From the cell containing the given text, extract its center point as (X, Y) coordinate. 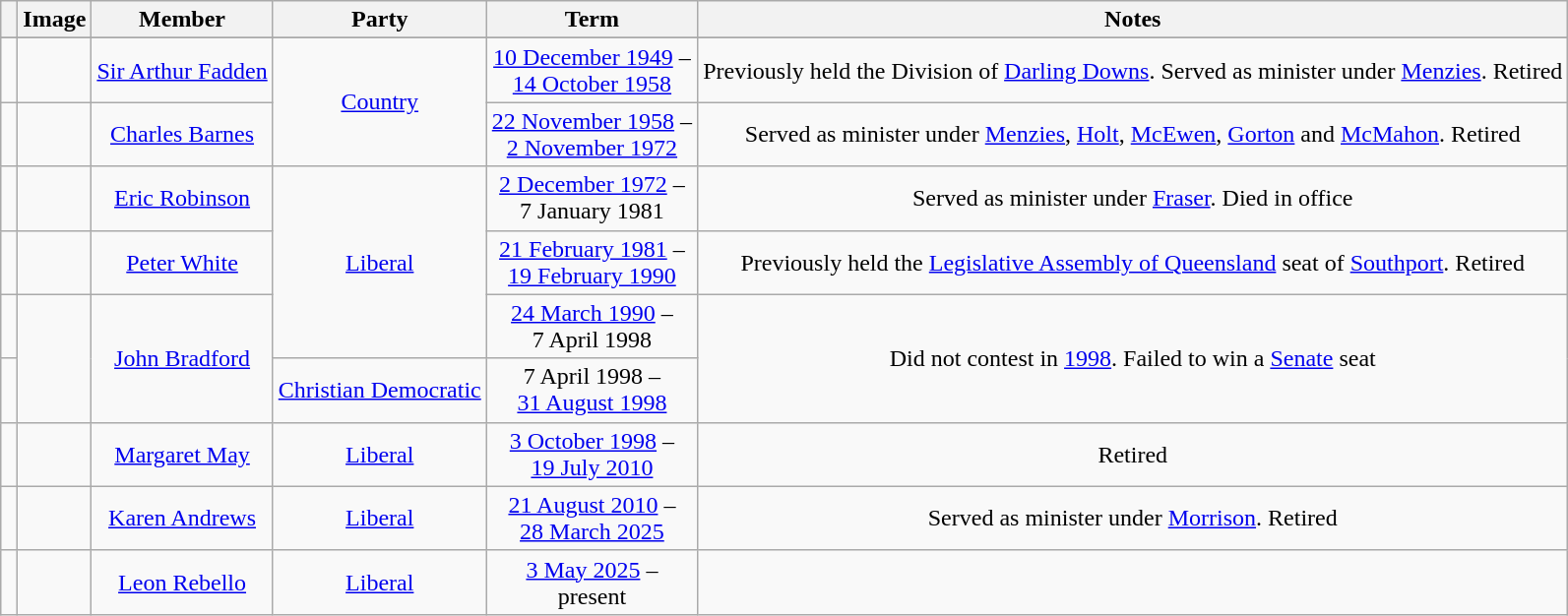
3 May 2025 – present (592, 583)
24 March 1990 –7 April 1998 (592, 327)
Charles Barnes (182, 134)
Country (380, 102)
10 December 1949 –14 October 1958 (592, 71)
Retired (1133, 455)
Leon Rebello (182, 583)
Party (380, 20)
Sir Arthur Fadden (182, 71)
Peter White (182, 262)
2 December 1972 –7 January 1981 (592, 199)
Previously held the Division of Darling Downs. Served as minister under Menzies. Retired (1133, 71)
Notes (1133, 20)
3 October 1998 –19 July 2010 (592, 455)
21 August 2010 –28 March 2025 (592, 518)
Karen Andrews (182, 518)
21 February 1981 –19 February 1990 (592, 262)
Served as minister under Menzies, Holt, McEwen, Gorton and McMahon. Retired (1133, 134)
Term (592, 20)
John Bradford (182, 358)
Christian Democratic (380, 390)
Margaret May (182, 455)
Member (182, 20)
Image (55, 20)
Served as minister under Fraser. Died in office (1133, 199)
7 April 1998 –31 August 1998 (592, 390)
Previously held the Legislative Assembly of Queensland seat of Southport. Retired (1133, 262)
Did not contest in 1998. Failed to win a Senate seat (1133, 358)
22 November 1958 –2 November 1972 (592, 134)
Served as minister under Morrison. Retired (1133, 518)
Eric Robinson (182, 199)
